Search for the cell housing the specified text and yield its (x, y) center coordinate. 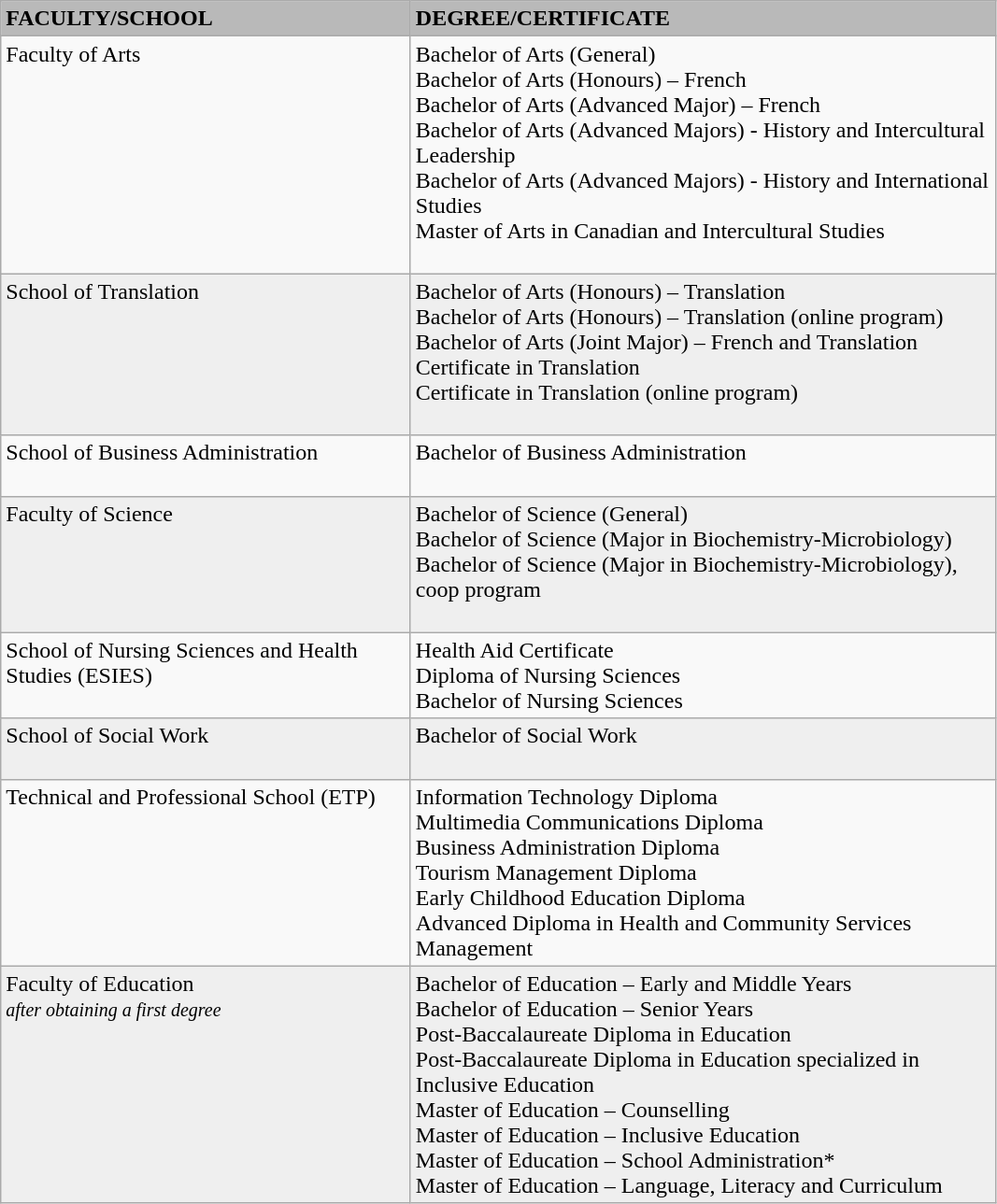
Bachelor of Business Administration (703, 465)
School of Translation (206, 355)
Faculty of Science (206, 564)
Faculty of Arts (206, 155)
Technical and Professional School (ETP) (206, 872)
Health Aid Certificate Diploma of Nursing Sciences Bachelor of Nursing Sciences (703, 675)
Faculty of Education after obtaining a first degree (206, 1084)
Bachelor of Social Work (703, 749)
School of Business Administration (206, 465)
FACULTY/SCHOOL (206, 19)
School of Social Work (206, 749)
School of Nursing Sciences and Health Studies (ESIES) (206, 675)
DEGREE/CERTIFICATE (703, 19)
